Search for the cell housing the specified text and yield its (X, Y) center coordinate. 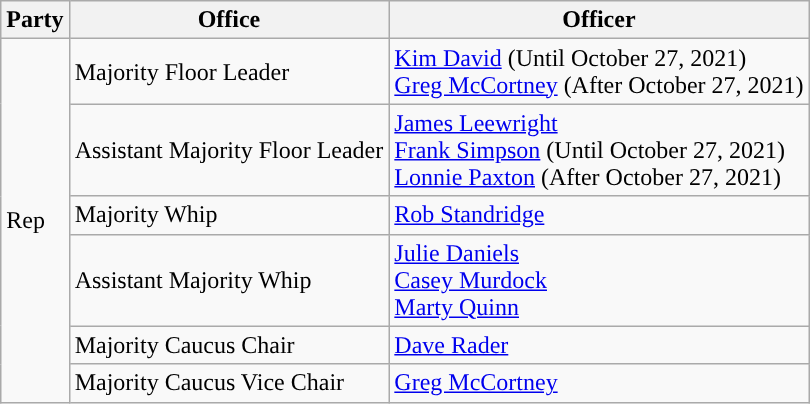
Kim David (Until October 27, 2021)Greg McCortney (After October 27, 2021) (599, 72)
Greg McCortney (599, 383)
Dave Rader (599, 345)
Rob Standridge (599, 215)
Party (35, 20)
James LeewrightFrank Simpson (Until October 27, 2021)Lonnie Paxton (After October 27, 2021) (599, 150)
Majority Floor Leader (229, 72)
Julie DanielsCasey MurdockMarty Quinn (599, 280)
Majority Caucus Chair (229, 345)
Assistant Majority Whip (229, 280)
Majority Caucus Vice Chair (229, 383)
Officer (599, 20)
Office (229, 20)
Rep (35, 220)
Assistant Majority Floor Leader (229, 150)
Majority Whip (229, 215)
